Scan for the cell matching the given text and deliver its [x, y] coordinate at center. 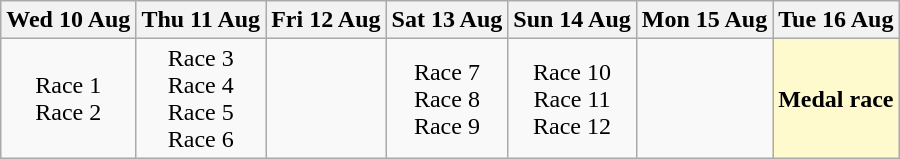
Race 7Race 8Race 9 [447, 98]
Wed 10 Aug [68, 20]
Mon 15 Aug [704, 20]
Race 10Race 11Race 12 [572, 98]
Tue 16 Aug [836, 20]
Thu 11 Aug [201, 20]
Race 1Race 2 [68, 98]
Race 3Race 4Race 5Race 6 [201, 98]
Sat 13 Aug [447, 20]
Medal race [836, 98]
Sun 14 Aug [572, 20]
Fri 12 Aug [326, 20]
